Capture the cell that displays the provided text and extract its (X, Y) central coordinate. 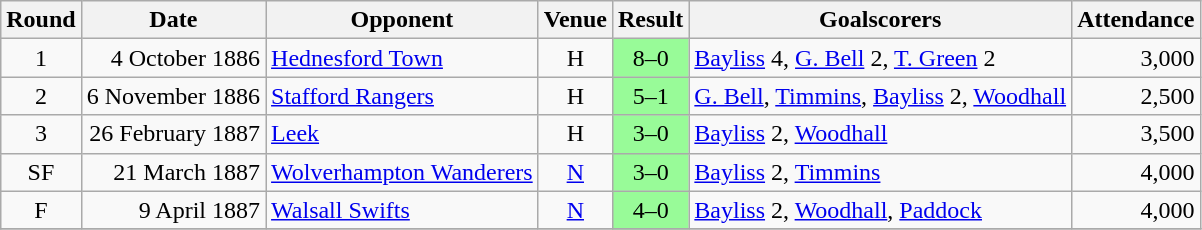
Leek (402, 134)
4 October 1886 (173, 58)
F (41, 210)
Wolverhampton Wanderers (402, 172)
21 March 1887 (173, 172)
Result (650, 20)
Date (173, 20)
Stafford Rangers (402, 96)
9 April 1887 (173, 210)
1 (41, 58)
Hednesford Town (402, 58)
3 (41, 134)
Bayliss 4, G. Bell 2, T. Green 2 (880, 58)
2,500 (1136, 96)
Venue (575, 20)
5–1 (650, 96)
Bayliss 2, Timmins (880, 172)
26 February 1887 (173, 134)
G. Bell, Timmins, Bayliss 2, Woodhall (880, 96)
Bayliss 2, Woodhall, Paddock (880, 210)
3,000 (1136, 58)
Opponent (402, 20)
4–0 (650, 210)
8–0 (650, 58)
Goalscorers (880, 20)
Walsall Swifts (402, 210)
3,500 (1136, 134)
Bayliss 2, Woodhall (880, 134)
Round (41, 20)
2 (41, 96)
Attendance (1136, 20)
SF (41, 172)
6 November 1886 (173, 96)
